Pinpoint the cell where the given text exists, returning its [X, Y] midpoint coordinate. 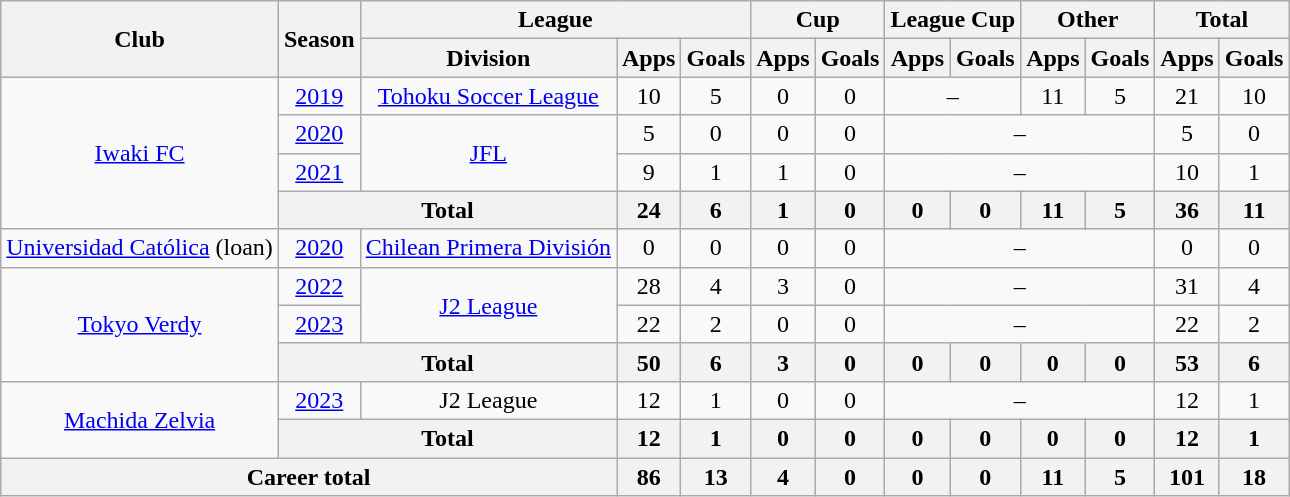
Division [488, 58]
Universidad Católica (loan) [140, 248]
Season [319, 39]
Career total [309, 477]
24 [648, 210]
9 [648, 172]
13 [716, 477]
53 [1187, 362]
2019 [319, 96]
28 [648, 286]
League Cup [953, 20]
JFL [488, 153]
21 [1187, 96]
101 [1187, 477]
2021 [319, 172]
86 [648, 477]
Club [140, 39]
Tohoku Soccer League [488, 96]
50 [648, 362]
League [556, 20]
Other [1088, 20]
Cup [818, 20]
Tokyo Verdy [140, 324]
36 [1187, 210]
2022 [319, 286]
18 [1254, 477]
Chilean Primera División [488, 248]
31 [1187, 286]
Iwaki FC [140, 153]
Machida Zelvia [140, 419]
